Locate the cell with the specified text and output its [X, Y] center coordinate. 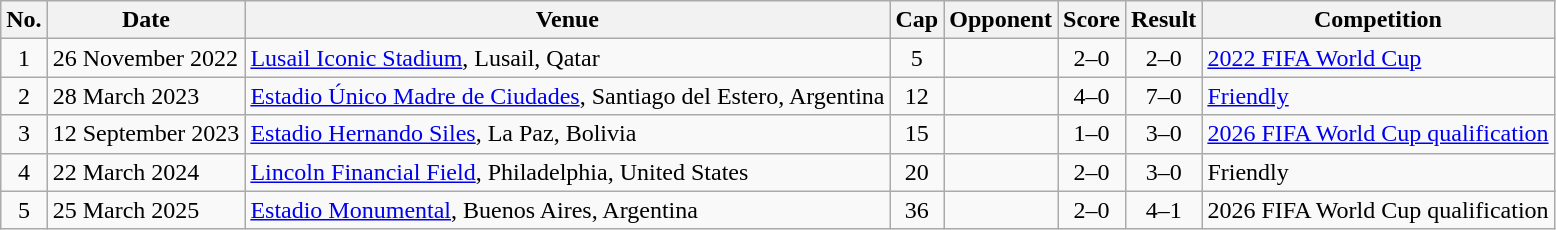
Cap [917, 20]
1 [24, 58]
25 March 2025 [146, 210]
Estadio Hernando Siles, La Paz, Bolivia [568, 134]
4 [24, 172]
No. [24, 20]
12 [917, 96]
Date [146, 20]
28 March 2023 [146, 96]
2022 FIFA World Cup [1378, 58]
20 [917, 172]
4–1 [1163, 210]
22 March 2024 [146, 172]
26 November 2022 [146, 58]
15 [917, 134]
2 [24, 96]
Competition [1378, 20]
Result [1163, 20]
Estadio Monumental, Buenos Aires, Argentina [568, 210]
1–0 [1092, 134]
Lusail Iconic Stadium, Lusail, Qatar [568, 58]
4–0 [1092, 96]
Opponent [1001, 20]
7–0 [1163, 96]
36 [917, 210]
3 [24, 134]
Estadio Único Madre de Ciudades, Santiago del Estero, Argentina [568, 96]
Venue [568, 20]
Score [1092, 20]
12 September 2023 [146, 134]
Lincoln Financial Field, Philadelphia, United States [568, 172]
